Provide the (x, y) coordinate of the cell's center where the given text is located.  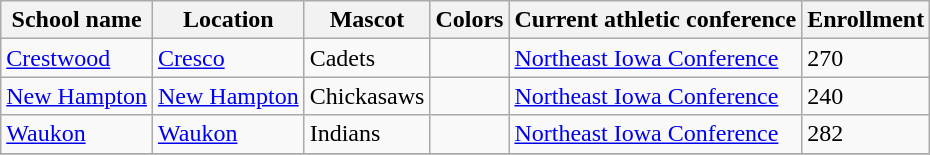
School name (77, 20)
Crestwood (77, 58)
Chickasaws (367, 96)
Cresco (228, 58)
Cadets (367, 58)
Mascot (367, 20)
282 (866, 134)
270 (866, 58)
Enrollment (866, 20)
Indians (367, 134)
240 (866, 96)
Location (228, 20)
Colors (470, 20)
Current athletic conference (656, 20)
